Output the [X, Y] coordinate of the center of the cell containing the given text.  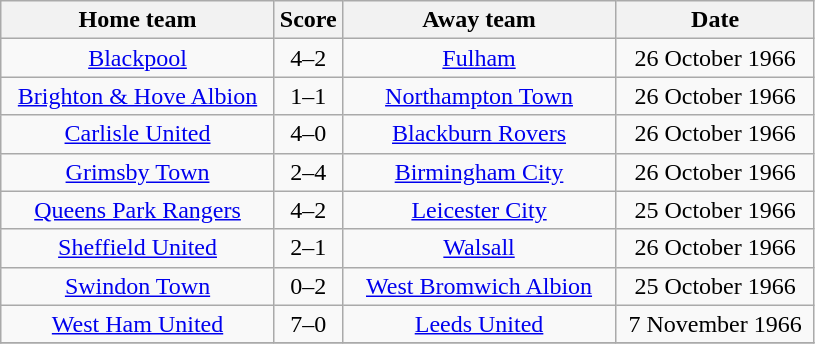
Blackburn Rovers [479, 134]
4–0 [308, 134]
Brighton & Hove Albion [138, 96]
Swindon Town [138, 286]
7 November 1966 [716, 324]
Grimsby Town [138, 172]
Birmingham City [479, 172]
Date [716, 20]
Fulham [479, 58]
7–0 [308, 324]
Home team [138, 20]
2–1 [308, 248]
2–4 [308, 172]
Leicester City [479, 210]
1–1 [308, 96]
West Ham United [138, 324]
Leeds United [479, 324]
Score [308, 20]
Queens Park Rangers [138, 210]
Carlisle United [138, 134]
West Bromwich Albion [479, 286]
Away team [479, 20]
Northampton Town [479, 96]
Blackpool [138, 58]
0–2 [308, 286]
Walsall [479, 248]
Sheffield United [138, 248]
